Output the (X, Y) coordinate of the center of the cell containing the given text.  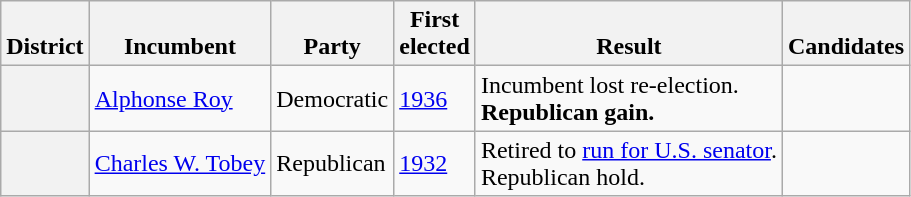
Firstelected (435, 34)
1932 (435, 164)
Retired to run for U.S. senator.Republican hold. (628, 164)
District (45, 34)
1936 (435, 98)
Democratic (332, 98)
Incumbent (180, 34)
Candidates (846, 34)
Result (628, 34)
Republican (332, 164)
Incumbent lost re-election.Republican gain. (628, 98)
Charles W. Tobey (180, 164)
Alphonse Roy (180, 98)
Party (332, 34)
